Scan for the cell matching the given text and deliver its (X, Y) coordinate at center. 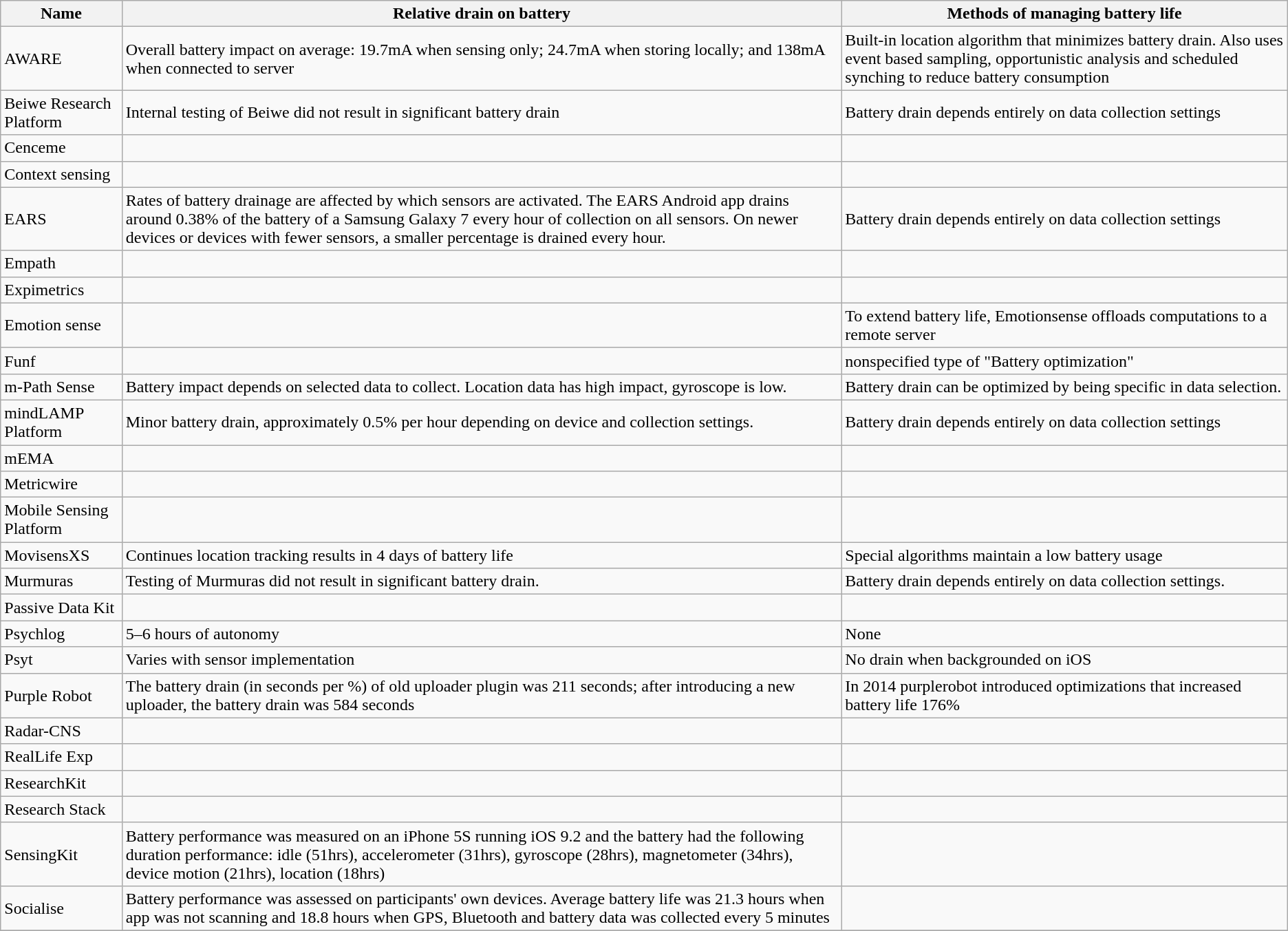
Overall battery impact on average: 19.7mA when sensing only; 24.7mA when storing locally; and 138mA when connected to server (482, 58)
Battery impact depends on selected data to collect. Location data has high impact, gyroscope is low. (482, 387)
Minor battery drain, approximately 0.5% per hour depending on device and collection settings. (482, 422)
Metricwire (61, 484)
Internal testing of Beiwe did not result in significant battery drain (482, 113)
Funf (61, 361)
Cenceme (61, 148)
RealLife Exp (61, 757)
The battery drain (in seconds per %) of old uploader plugin was 211 seconds; after introducing a new uploader, the battery drain was 584 seconds (482, 695)
Battery drain can be optimized by being specific in data selection. (1064, 387)
Emotion sense (61, 325)
Continues location tracking results in 4 days of battery life (482, 555)
Testing of Murmuras did not result in significant battery drain. (482, 581)
ResearchKit (61, 783)
mindLAMP Platform (61, 422)
SensingKit (61, 854)
To extend battery life, Emotionsense offloads computations to a remote server (1064, 325)
Mobile Sensing Platform (61, 520)
None (1064, 634)
Purple Robot (61, 695)
Passive Data Kit (61, 608)
MovisensXS (61, 555)
5–6 hours of autonomy (482, 634)
Expimetrics (61, 290)
m-Path Sense (61, 387)
Empath (61, 264)
nonspecified type of "Battery optimization" (1064, 361)
No drain when backgrounded on iOS (1064, 660)
In 2014 purplerobot introduced optimizations that increased battery life 176% (1064, 695)
Research Stack (61, 809)
Murmuras (61, 581)
Socialise (61, 908)
Psychlog (61, 634)
AWARE (61, 58)
Psyt (61, 660)
Radar-CNS (61, 731)
Relative drain on battery (482, 14)
Varies with sensor implementation (482, 660)
mEMA (61, 458)
Name (61, 14)
Context sensing (61, 174)
Battery drain depends entirely on data collection settings. (1064, 581)
Special algorithms maintain a low battery usage (1064, 555)
Beiwe Research Platform (61, 113)
EARS (61, 219)
Methods of managing battery life (1064, 14)
